Detect which cell encompasses the target text, then output its (x, y) center coordinate. 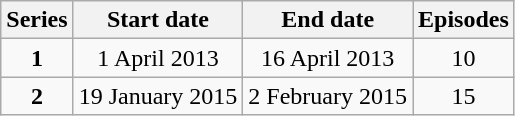
End date (328, 20)
1 April 2013 (158, 58)
16 April 2013 (328, 58)
2 (37, 96)
Episodes (464, 20)
Start date (158, 20)
Series (37, 20)
15 (464, 96)
1 (37, 58)
19 January 2015 (158, 96)
10 (464, 58)
2 February 2015 (328, 96)
